Output the (x, y) coordinate of the center of the cell containing the given text.  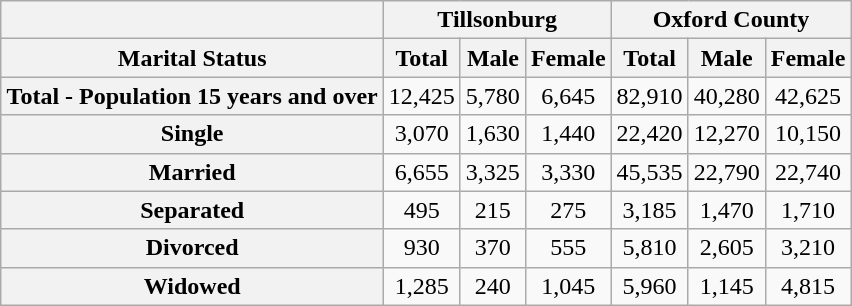
5,960 (650, 286)
3,325 (492, 172)
1,145 (726, 286)
Total - Population 15 years and over (192, 96)
215 (492, 210)
Divorced (192, 248)
3,210 (808, 248)
930 (422, 248)
3,185 (650, 210)
Marital Status (192, 58)
Married (192, 172)
22,740 (808, 172)
370 (492, 248)
45,535 (650, 172)
Single (192, 134)
240 (492, 286)
4,815 (808, 286)
495 (422, 210)
1,470 (726, 210)
Oxford County (731, 20)
Separated (192, 210)
10,150 (808, 134)
22,420 (650, 134)
2,605 (726, 248)
42,625 (808, 96)
3,070 (422, 134)
82,910 (650, 96)
40,280 (726, 96)
1,285 (422, 286)
1,440 (568, 134)
Widowed (192, 286)
555 (568, 248)
6,655 (422, 172)
12,270 (726, 134)
Tillsonburg (497, 20)
5,780 (492, 96)
12,425 (422, 96)
275 (568, 210)
6,645 (568, 96)
1,045 (568, 286)
5,810 (650, 248)
3,330 (568, 172)
1,630 (492, 134)
1,710 (808, 210)
22,790 (726, 172)
